Capture the cell that displays the provided text and extract its (x, y) central coordinate. 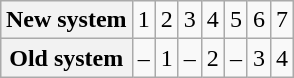
7 (282, 20)
New system (66, 20)
5 (236, 20)
6 (258, 20)
Old system (66, 58)
